Capture the cell that displays the provided text and extract its (X, Y) central coordinate. 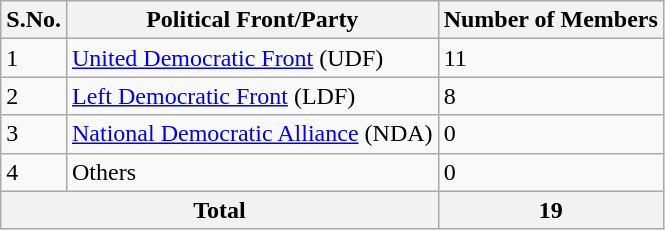
National Democratic Alliance (NDA) (252, 134)
3 (34, 134)
Left Democratic Front (LDF) (252, 96)
1 (34, 58)
8 (550, 96)
United Democratic Front (UDF) (252, 58)
Number of Members (550, 20)
2 (34, 96)
Total (220, 210)
S.No. (34, 20)
4 (34, 172)
Others (252, 172)
Political Front/Party (252, 20)
19 (550, 210)
11 (550, 58)
